Extract the [X, Y] coordinate from the center of the cell holding the provided text.  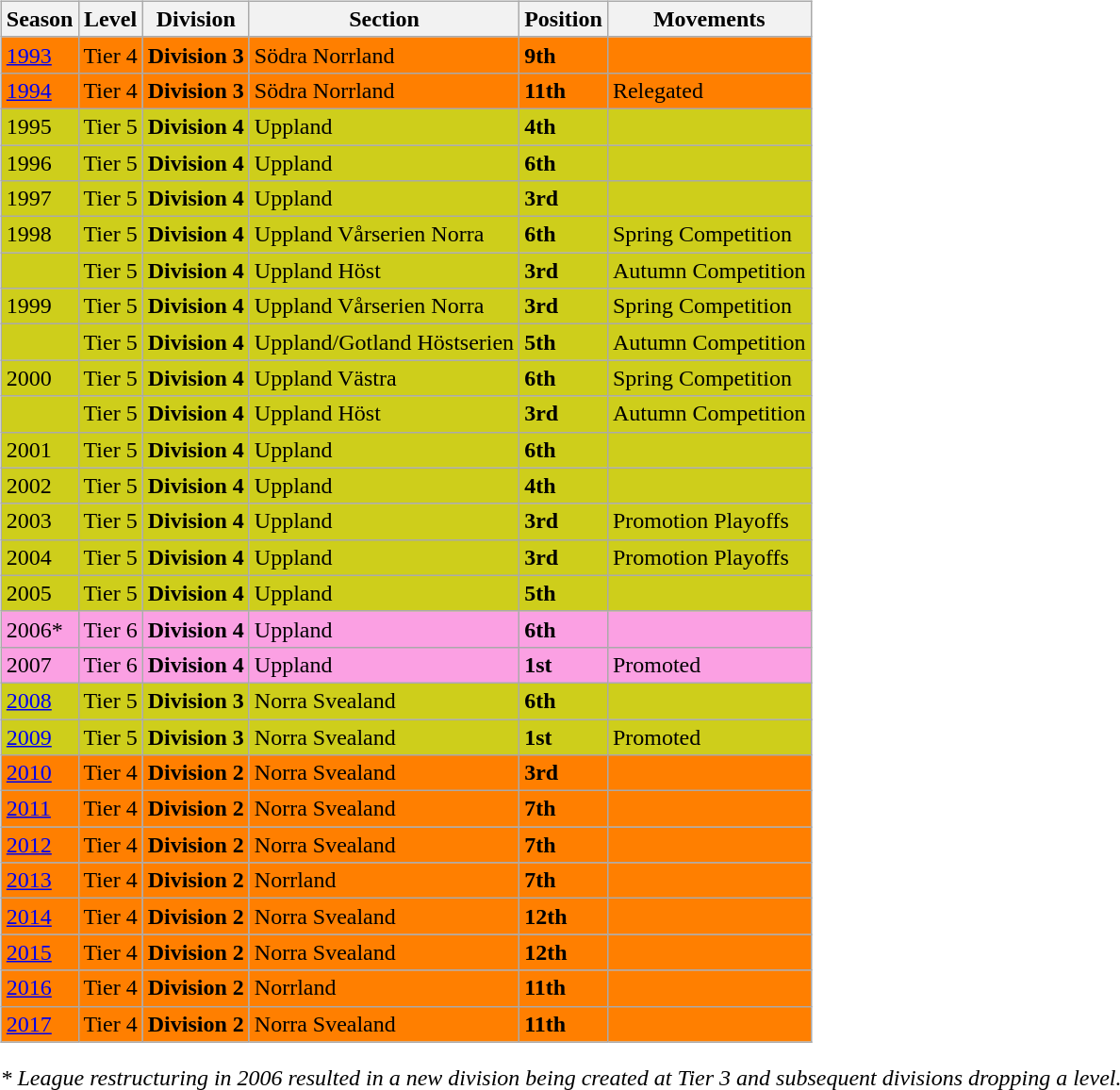
1997 [40, 199]
2016 [40, 988]
2010 [40, 773]
1995 [40, 126]
1998 [40, 235]
2017 [40, 1024]
Uppland Västra [384, 378]
1993 [40, 55]
2008 [40, 701]
2005 [40, 593]
2004 [40, 557]
1994 [40, 91]
Relegated [709, 91]
1996 [40, 163]
2015 [40, 952]
2011 [40, 809]
2014 [40, 917]
Division [196, 19]
2009 [40, 736]
Section [384, 19]
Position [564, 19]
2000 [40, 378]
2001 [40, 450]
9th [564, 55]
2003 [40, 521]
2007 [40, 665]
Movements [709, 19]
Level [110, 19]
Season [40, 19]
1999 [40, 306]
2013 [40, 881]
2006* [40, 629]
2002 [40, 486]
Uppland/Gotland Höstserien [384, 342]
2012 [40, 845]
